Determine the [X, Y] coordinate at the center of the cell enclosing the given text.  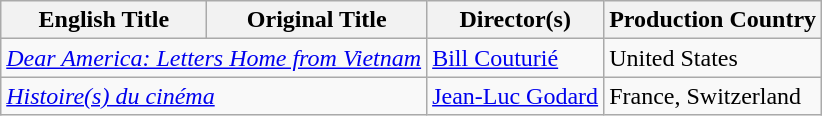
Jean-Luc Godard [516, 96]
Histoire(s) du cinéma [214, 96]
United States [713, 58]
Dear America: Letters Home from Vietnam [214, 58]
Bill Couturié [516, 58]
Original Title [317, 20]
English Title [104, 20]
France, Switzerland [713, 96]
Production Country [713, 20]
Director(s) [516, 20]
